Locate the cell with the specified text and output its [X, Y] center coordinate. 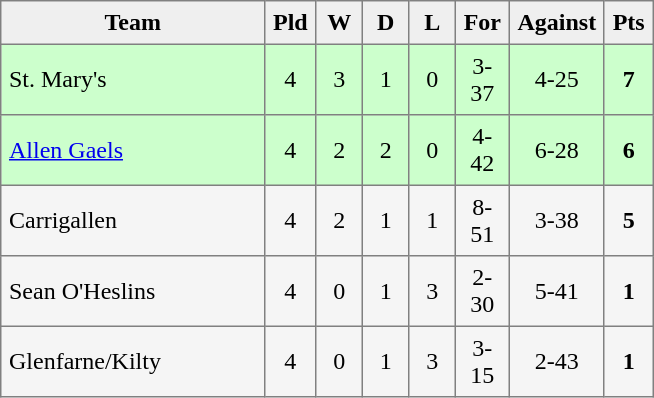
Team [133, 23]
Pts [628, 23]
Pld [290, 23]
L [432, 23]
Sean O'Heslins [133, 291]
3-15 [482, 361]
5 [628, 220]
3-38 [556, 220]
Glenfarne/Kilty [133, 361]
For [482, 23]
2-43 [556, 361]
6 [628, 150]
4-42 [482, 150]
St. Mary's [133, 79]
5-41 [556, 291]
W [339, 23]
8-51 [482, 220]
D [385, 23]
7 [628, 79]
Allen Gaels [133, 150]
2-30 [482, 291]
6-28 [556, 150]
3-37 [482, 79]
4-25 [556, 79]
Against [556, 23]
Carrigallen [133, 220]
